Pinpoint the cell where the given text exists, returning its (x, y) midpoint coordinate. 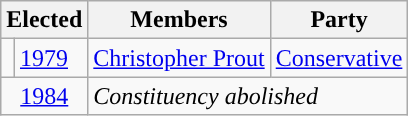
Members (179, 20)
1984 (44, 96)
Party (339, 20)
Conservative (339, 58)
Christopher Prout (179, 58)
Constituency abolished (248, 96)
1979 (50, 58)
Elected (44, 20)
